Capture the cell that displays the provided text and extract its [X, Y] central coordinate. 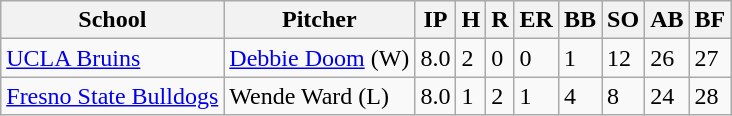
Wende Ward (L) [320, 96]
Debbie Doom (W) [320, 58]
BB [580, 20]
H [471, 20]
UCLA Bruins [112, 58]
ER [536, 20]
Pitcher [320, 20]
SO [624, 20]
24 [667, 96]
IP [436, 20]
BF [710, 20]
School [112, 20]
26 [667, 58]
Fresno State Bulldogs [112, 96]
4 [580, 96]
12 [624, 58]
27 [710, 58]
R [500, 20]
AB [667, 20]
28 [710, 96]
8 [624, 96]
